Provide the (x, y) coordinate of the cell's center where the given text is located.  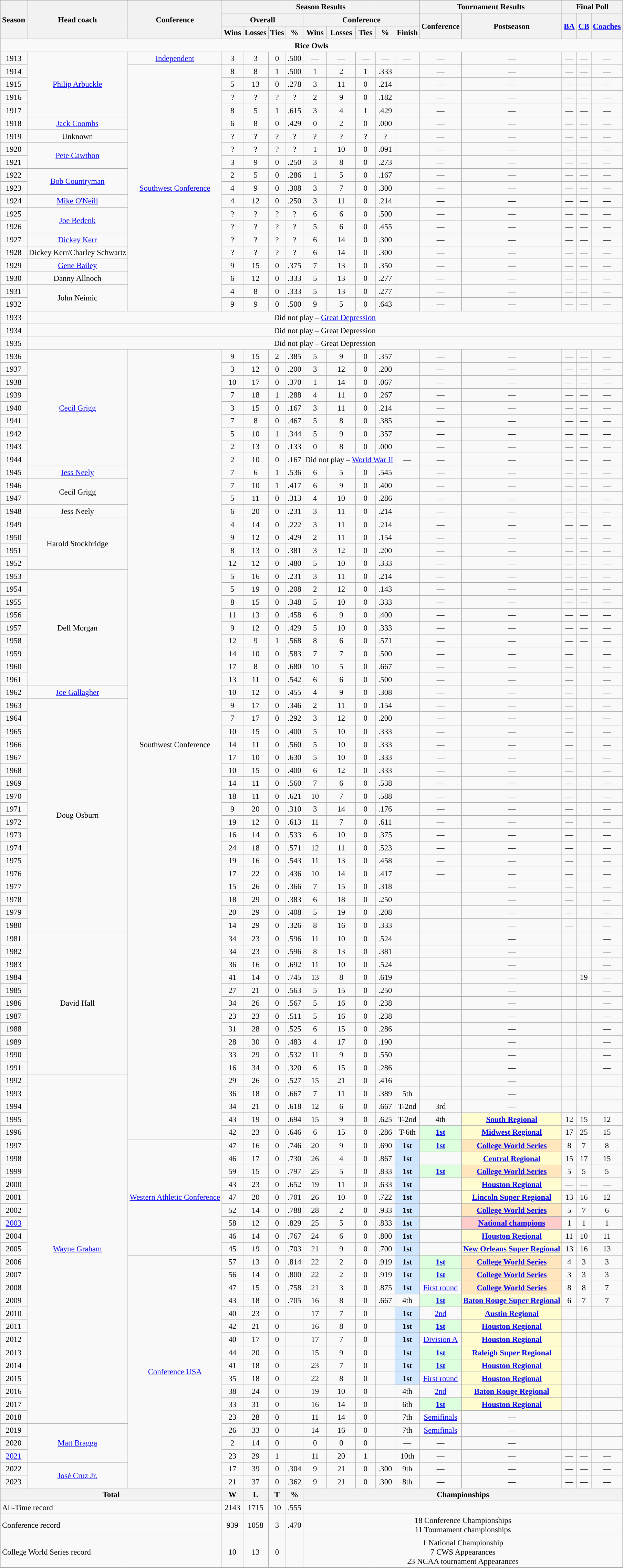
.318 (385, 887)
1928 (14, 253)
1961 (14, 680)
Championships (463, 1495)
6th (407, 1404)
Dell Morgan (77, 628)
Postseason (512, 26)
1990 (14, 1055)
.267 (385, 395)
2017 (14, 1404)
1997 (14, 1145)
.621 (294, 796)
CB (584, 26)
Jack Coombs (77, 123)
2003 (14, 1223)
2023 (14, 1482)
.701 (294, 1197)
Matt Bragga (77, 1443)
1946 (14, 486)
1924 (14, 201)
1953 (14, 576)
30 (256, 1042)
1938 (14, 382)
Independent (175, 59)
Joe Bedenk (77, 220)
1966 (14, 744)
.730 (294, 1158)
1972 (14, 822)
2007 (14, 1275)
.758 (294, 1288)
35 (232, 1378)
.480 (294, 563)
2143 (232, 1508)
Total (111, 1495)
1922 (14, 175)
.467 (294, 421)
1925 (14, 214)
Wayne Graham (77, 1249)
1949 (14, 525)
.346 (294, 706)
2021 (14, 1456)
.643 (385, 305)
1979 (14, 912)
1962 (14, 692)
.288 (294, 395)
.619 (385, 977)
.176 (385, 809)
2020 (14, 1443)
.545 (385, 473)
.555 (294, 1508)
1919 (14, 136)
.350 (385, 266)
Season Results (321, 7)
Overall (262, 20)
L (256, 1495)
.694 (294, 1120)
1982 (14, 951)
.222 (294, 525)
.536 (294, 473)
.583 (294, 654)
58 (232, 1223)
1976 (14, 874)
.532 (294, 1055)
1967 (14, 757)
1978 (14, 900)
1963 (14, 706)
1926 (14, 227)
.313 (294, 499)
.523 (385, 848)
1970 (14, 796)
2012 (14, 1339)
.588 (385, 796)
2019 (14, 1430)
8th (407, 1482)
.550 (385, 1055)
1942 (14, 434)
1058 (256, 1525)
1715 (256, 1508)
39 (256, 1469)
.533 (294, 835)
1983 (14, 964)
1987 (14, 1016)
.700 (385, 1249)
Finish (407, 33)
Baton Rouge Regional (512, 1391)
.310 (294, 809)
1915 (14, 84)
.182 (385, 97)
1934 (14, 330)
1921 (14, 162)
2011 (14, 1327)
1940 (14, 408)
.370 (294, 382)
.389 (385, 1094)
José Cruz Jr. (77, 1475)
1954 (14, 589)
2000 (14, 1184)
.867 (385, 1158)
1933 (14, 317)
.690 (385, 1145)
Harold Stockbridge (77, 544)
.067 (385, 382)
1969 (14, 783)
.273 (385, 162)
1956 (14, 615)
1991 (14, 1068)
1975 (14, 861)
9th (407, 1469)
5th (407, 1094)
1993 (14, 1094)
.933 (385, 1210)
Pete Cawthon (77, 156)
1986 (14, 1003)
2006 (14, 1262)
W (232, 1495)
All-Time record (111, 1508)
.436 (294, 874)
1974 (14, 848)
.511 (294, 1016)
.568 (294, 641)
.483 (294, 1042)
.527 (294, 1081)
.326 (294, 925)
.788 (294, 1210)
.563 (294, 990)
59 (232, 1171)
1998 (14, 1158)
Baton Rouge Super Regional (512, 1301)
Joe Gallagher (77, 692)
2008 (14, 1288)
.633 (385, 1184)
New Orleans Super Regional (512, 1249)
T (277, 1495)
2014 (14, 1365)
.525 (294, 1029)
1965 (14, 731)
1952 (14, 563)
BA (569, 26)
David Hall (77, 1003)
.383 (294, 900)
Bob Countryman (77, 182)
.143 (385, 589)
T-6th (407, 1133)
Conference record (111, 1525)
3rd (440, 1106)
.304 (294, 1469)
.703 (294, 1249)
1957 (14, 628)
.567 (294, 1003)
Western Athletic Conference (175, 1197)
10th (407, 1456)
Coaches (607, 26)
.091 (385, 149)
1992 (14, 1081)
2018 (14, 1417)
1918 (14, 123)
1995 (14, 1120)
2004 (14, 1236)
.745 (294, 977)
.692 (294, 964)
939 (232, 1525)
John Neimic (77, 298)
National champions (512, 1223)
2016 (14, 1391)
Mike O'Neill (77, 201)
1923 (14, 188)
.797 (294, 1171)
1947 (14, 499)
.470 (294, 1525)
.875 (385, 1288)
Central Regional (512, 1158)
1936 (14, 356)
.646 (294, 1133)
.767 (294, 1236)
1935 (14, 343)
1959 (14, 654)
.630 (294, 757)
Lincoln Super Regional (512, 1197)
1 National Championship7 CWS Appearances23 NCAA tournament Appearances (463, 1552)
.190 (385, 1042)
2002 (14, 1210)
1927 (14, 240)
Conference USA (175, 1372)
Head coach (77, 20)
1985 (14, 990)
1950 (14, 537)
Tournament Results (490, 7)
.362 (294, 1482)
1964 (14, 719)
.348 (294, 602)
1960 (14, 667)
.292 (294, 719)
.416 (385, 1081)
1955 (14, 602)
1999 (14, 1171)
1968 (14, 770)
1937 (14, 369)
.680 (294, 667)
1929 (14, 266)
Dickey Kerr/Charley Schwartz (77, 253)
1920 (14, 149)
1951 (14, 550)
1989 (14, 1042)
1917 (14, 110)
57 (232, 1262)
2022 (14, 1469)
Final Poll (592, 7)
.814 (294, 1262)
.829 (294, 1223)
44 (232, 1353)
1988 (14, 1029)
.542 (294, 680)
1939 (14, 395)
.611 (385, 822)
.278 (294, 84)
2009 (14, 1301)
1971 (14, 809)
Doug Osburn (77, 816)
.618 (294, 1106)
Austin Regional (512, 1314)
College World Series record (111, 1552)
1941 (14, 421)
.538 (385, 783)
Did not play – World War II (349, 460)
.543 (294, 861)
1984 (14, 977)
2010 (14, 1314)
1945 (14, 473)
Season (14, 20)
Danny Allnoch (77, 278)
18 Conference Championships11 Tournament championships (463, 1525)
1913 (14, 59)
South Regional (512, 1120)
Philip Arbuckle (77, 84)
1994 (14, 1106)
37 (256, 1482)
1980 (14, 925)
Midwest Regional (512, 1133)
Rice Owls (311, 46)
.652 (294, 1184)
1948 (14, 511)
1996 (14, 1133)
.705 (294, 1301)
1958 (14, 641)
1944 (14, 460)
2005 (14, 1249)
.344 (294, 434)
Raleigh Super Regional (512, 1353)
27 (232, 990)
.746 (294, 1145)
.613 (294, 822)
52 (232, 1210)
.625 (385, 1120)
.366 (294, 887)
1931 (14, 292)
2013 (14, 1353)
.615 (294, 110)
Dickey Kerr (77, 240)
.133 (294, 447)
.320 (294, 1068)
45 (232, 1249)
1932 (14, 305)
Unknown (77, 136)
Division A (440, 1339)
.408 (294, 912)
1914 (14, 72)
1943 (14, 447)
2001 (14, 1197)
56 (232, 1275)
2015 (14, 1378)
1916 (14, 97)
.722 (385, 1197)
Gene Bailey (77, 266)
1977 (14, 887)
38 (232, 1391)
1973 (14, 835)
1981 (14, 939)
1930 (14, 278)
